Pinpoint the cell where the given text exists, returning its [X, Y] midpoint coordinate. 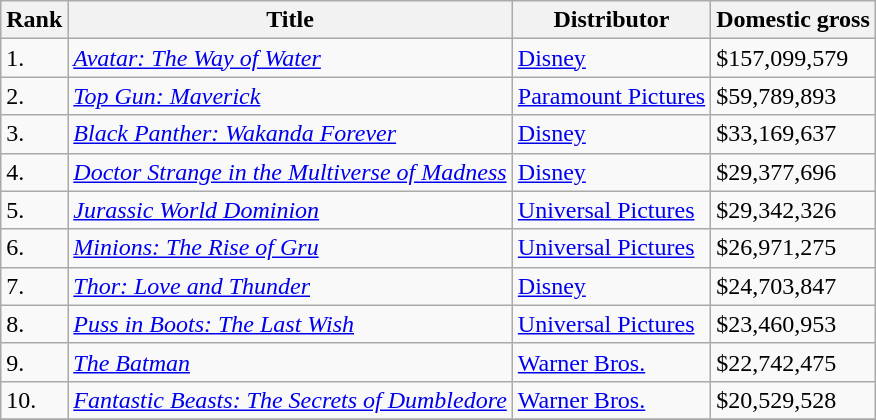
Top Gun: Maverick [290, 96]
Black Panther: Wakanda Forever [290, 134]
$33,169,637 [794, 134]
1. [34, 58]
Avatar: The Way of Water [290, 58]
$29,342,326 [794, 210]
Jurassic World Dominion [290, 210]
Doctor Strange in the Multiverse of Madness [290, 172]
Puss in Boots: The Last Wish [290, 324]
Thor: Love and Thunder [290, 286]
9. [34, 362]
$29,377,696 [794, 172]
The Batman [290, 362]
4. [34, 172]
2. [34, 96]
Paramount Pictures [611, 96]
3. [34, 134]
$24,703,847 [794, 286]
Rank [34, 20]
Minions: The Rise of Gru [290, 248]
$23,460,953 [794, 324]
$157,099,579 [794, 58]
$59,789,893 [794, 96]
6. [34, 248]
10. [34, 400]
Domestic gross [794, 20]
5. [34, 210]
$26,971,275 [794, 248]
Title [290, 20]
$20,529,528 [794, 400]
$22,742,475 [794, 362]
Distributor [611, 20]
7. [34, 286]
Fantastic Beasts: The Secrets of Dumbledore [290, 400]
8. [34, 324]
